From the cell containing the given text, extract its center point as [x, y] coordinate. 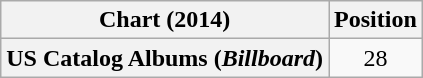
Chart (2014) [165, 20]
US Catalog Albums (Billboard) [165, 58]
Position [376, 20]
28 [376, 58]
